Detect which cell encompasses the target text, then output its (x, y) center coordinate. 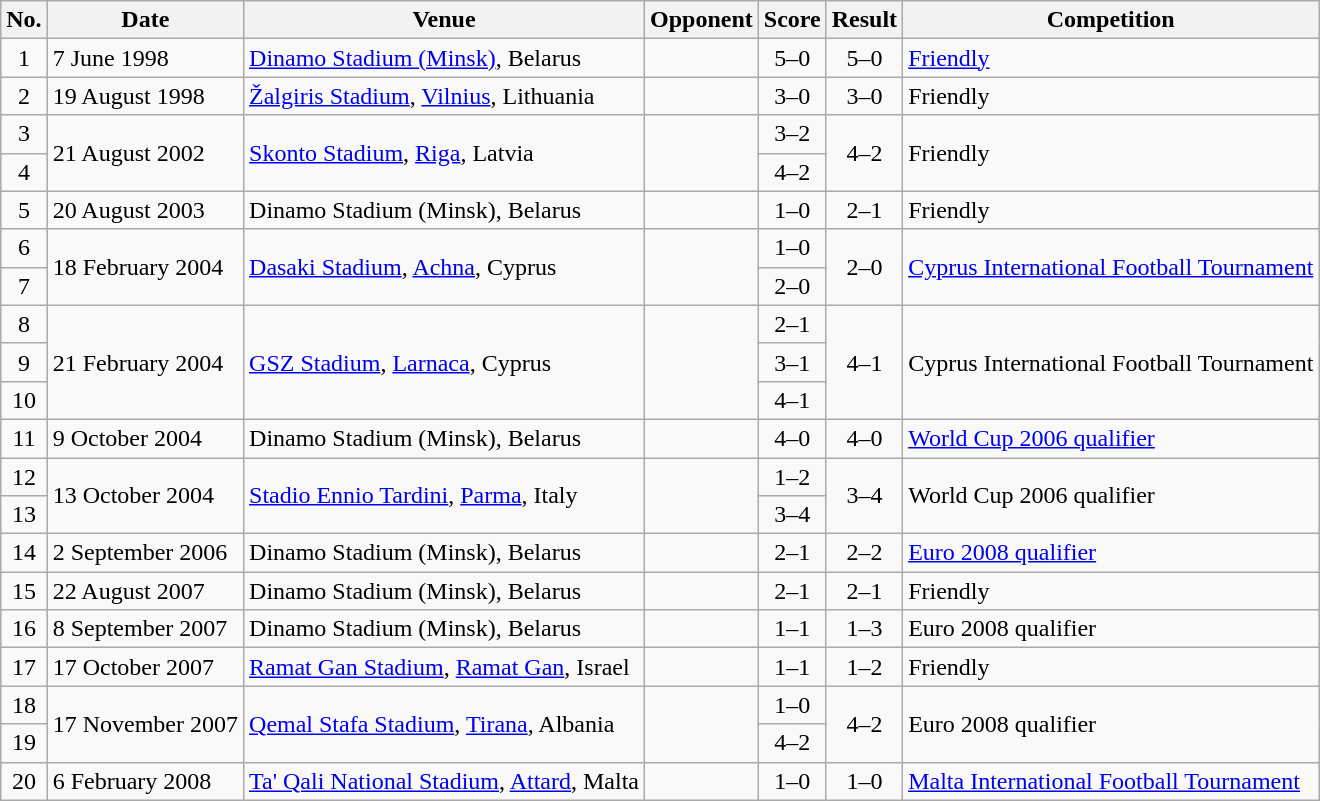
18 February 2004 (145, 267)
Qemal Stafa Stadium, Tirana, Albania (444, 724)
Result (864, 20)
4 (24, 172)
3–2 (792, 134)
9 October 2004 (145, 438)
Ta' Qali National Stadium, Attard, Malta (444, 781)
8 (24, 324)
3–1 (792, 362)
GSZ Stadium, Larnaca, Cyprus (444, 362)
8 September 2007 (145, 629)
11 (24, 438)
6 February 2008 (145, 781)
21 August 2002 (145, 153)
19 August 1998 (145, 96)
Malta International Football Tournament (1111, 781)
9 (24, 362)
14 (24, 553)
7 June 1998 (145, 58)
21 February 2004 (145, 362)
Venue (444, 20)
15 (24, 591)
2–2 (864, 553)
20 (24, 781)
20 August 2003 (145, 210)
16 (24, 629)
12 (24, 477)
1–3 (864, 629)
6 (24, 248)
10 (24, 400)
19 (24, 743)
2 (24, 96)
Skonto Stadium, Riga, Latvia (444, 153)
2 September 2006 (145, 553)
18 (24, 705)
3 (24, 134)
13 October 2004 (145, 496)
17 November 2007 (145, 724)
Date (145, 20)
5 (24, 210)
Dasaki Stadium, Achna, Cyprus (444, 267)
17 October 2007 (145, 667)
Žalgiris Stadium, Vilnius, Lithuania (444, 96)
7 (24, 286)
1 (24, 58)
Opponent (702, 20)
13 (24, 515)
17 (24, 667)
Stadio Ennio Tardini, Parma, Italy (444, 496)
Score (792, 20)
Competition (1111, 20)
No. (24, 20)
22 August 2007 (145, 591)
Ramat Gan Stadium, Ramat Gan, Israel (444, 667)
